Extract the [x, y] coordinate from the center of the cell holding the provided text.  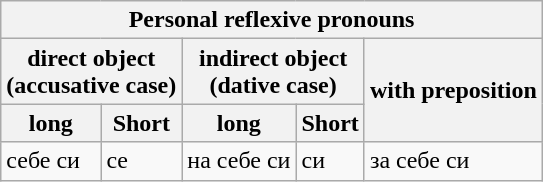
Personal reflexive pronouns [272, 20]
на себе си [239, 161]
себе си [51, 161]
се [142, 161]
direct object(accusative case) [92, 72]
за cебе си [453, 161]
indirect object(dative case) [274, 72]
си [330, 161]
with preposition [453, 90]
